Capture the cell that displays the provided text and extract its [x, y] central coordinate. 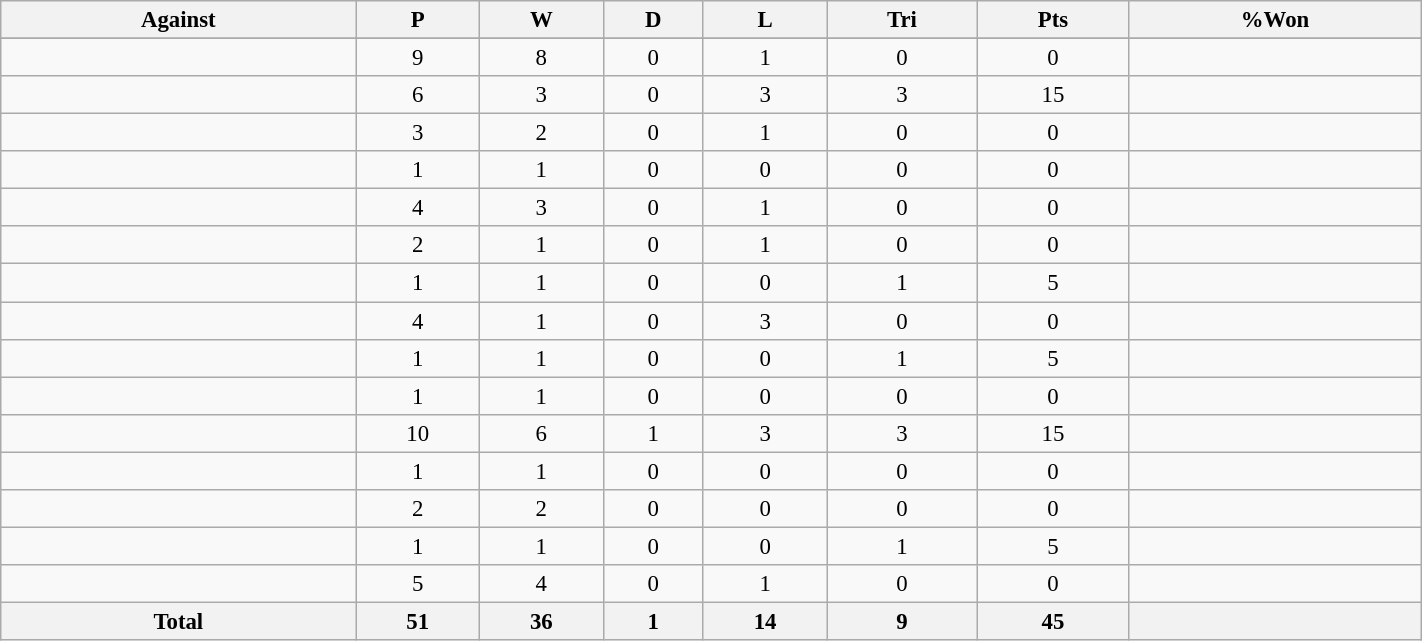
10 [418, 433]
Pts [1053, 20]
%Won [1275, 20]
W [541, 20]
45 [1053, 621]
Total [178, 621]
D [653, 20]
L [765, 20]
Tri [902, 20]
P [418, 20]
8 [541, 58]
Against [178, 20]
51 [418, 621]
14 [765, 621]
36 [541, 621]
